Return the [X, Y] coordinate for the center point of the cell that contains the specified text.  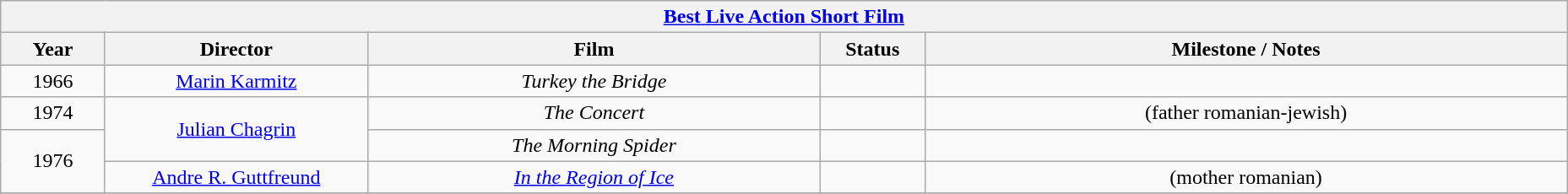
Marin Karmitz [236, 81]
The Concert [594, 113]
Julian Chagrin [236, 129]
Year [53, 49]
(father romanian-jewish) [1246, 113]
1976 [53, 161]
Director [236, 49]
Best Live Action Short Film [784, 17]
Film [594, 49]
Andre R. Guttfreund [236, 177]
Milestone / Notes [1246, 49]
Status [872, 49]
(mother romanian) [1246, 177]
The Morning Spider [594, 145]
In the Region of Ice [594, 177]
Turkey the Bridge [594, 81]
1966 [53, 81]
1974 [53, 113]
